Scan for the cell matching the given text and deliver its [X, Y] coordinate at center. 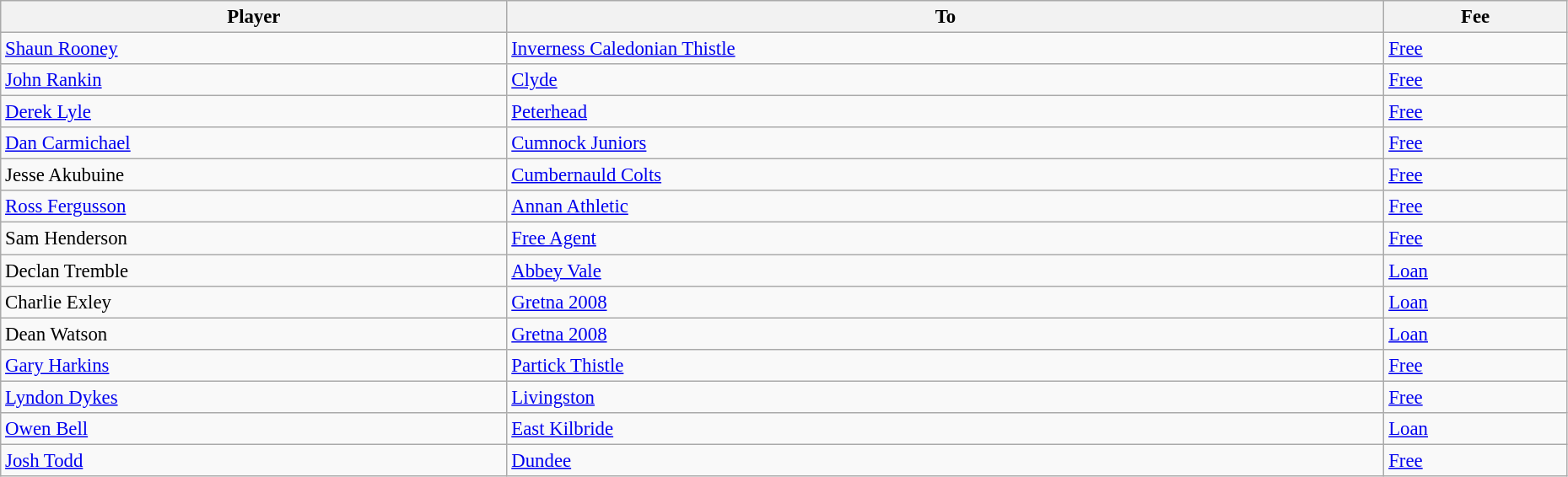
Dundee [946, 460]
Lyndon Dykes [254, 397]
Ross Fergusson [254, 206]
Peterhead [946, 112]
Gary Harkins [254, 365]
Shaun Rooney [254, 49]
Partick Thistle [946, 365]
Abbey Vale [946, 271]
Sam Henderson [254, 238]
Fee [1475, 17]
Free Agent [946, 238]
Owen Bell [254, 429]
Annan Athletic [946, 206]
Derek Lyle [254, 112]
John Rankin [254, 80]
Livingston [946, 397]
Josh Todd [254, 460]
Jesse Akubuine [254, 175]
Cumbernauld Colts [946, 175]
Dan Carmichael [254, 143]
Player [254, 17]
Dean Watson [254, 334]
Declan Tremble [254, 271]
Inverness Caledonian Thistle [946, 49]
To [946, 17]
Cumnock Juniors [946, 143]
Charlie Exley [254, 302]
Clyde [946, 80]
East Kilbride [946, 429]
